Extract the (X, Y) coordinate from the center of the cell holding the provided text.  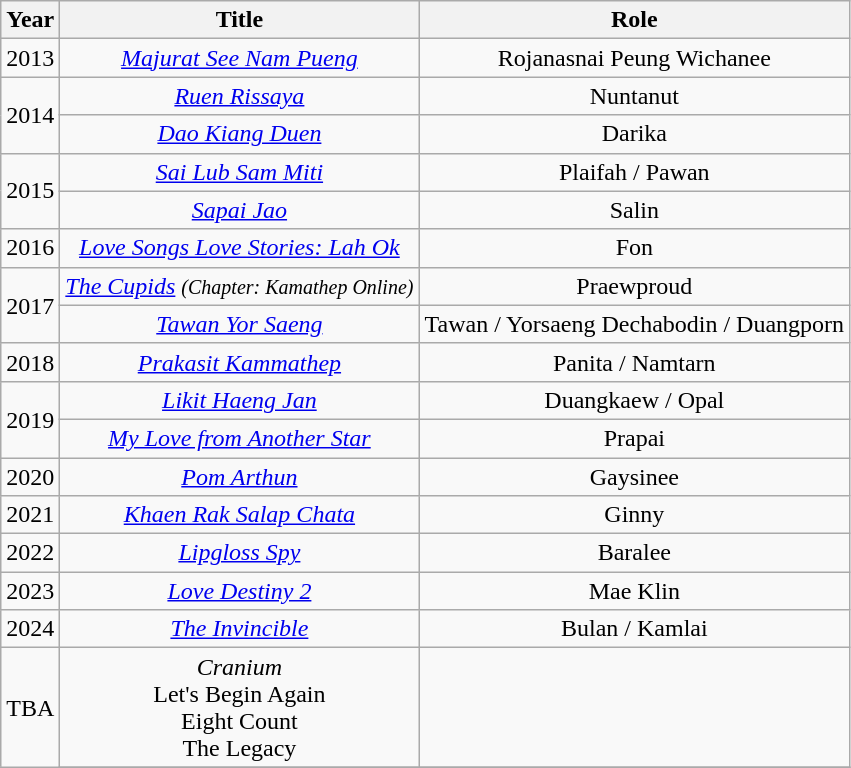
Prakasit Kammathep (240, 362)
CraniumLet's Begin AgainEight CountThe Legacy (240, 708)
2017 (30, 305)
2016 (30, 248)
2022 (30, 553)
Role (634, 20)
Gaysinee (634, 477)
Love Destiny 2 (240, 591)
Pom Arthun (240, 477)
Ruen Rissaya (240, 96)
Darika (634, 134)
Sapai Jao (240, 210)
2019 (30, 419)
2014 (30, 115)
Year (30, 20)
Panita / Namtarn (634, 362)
Bulan / Kamlai (634, 629)
Love Songs Love Stories: Lah Ok (240, 248)
The Cupids (Chapter: Kamathep Online) (240, 286)
Fon (634, 248)
Rojanasnai Peung Wichanee (634, 58)
Nuntanut (634, 96)
2024 (30, 629)
2013 (30, 58)
Khaen Rak Salap Chata (240, 515)
Tawan Yor Saeng (240, 324)
Title (240, 20)
My Love from Another Star (240, 438)
The Invincible (240, 629)
Salin (634, 210)
Duangkaew / Opal (634, 400)
Sai Lub Sam Miti (240, 172)
2018 (30, 362)
Majurat See Nam Pueng (240, 58)
Plaifah / Pawan (634, 172)
2021 (30, 515)
TBA (30, 708)
Ginny (634, 515)
Dao Kiang Duen (240, 134)
2023 (30, 591)
2020 (30, 477)
Lipgloss Spy (240, 553)
2015 (30, 191)
Baralee (634, 553)
Likit Haeng Jan (240, 400)
Praewproud (634, 286)
Prapai (634, 438)
Mae Klin (634, 591)
Tawan / Yorsaeng Dechabodin / Duangporn (634, 324)
